Detect which cell encompasses the target text, then output its (X, Y) center coordinate. 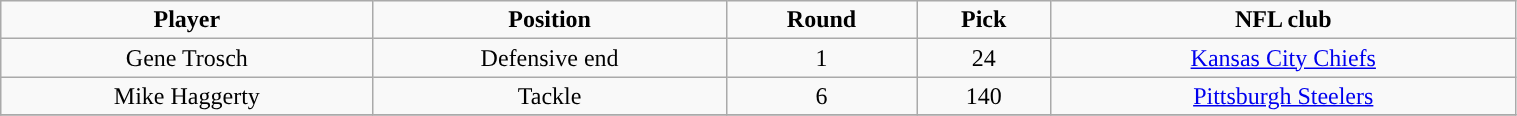
NFL club (1283, 20)
Pick (984, 20)
Player (187, 20)
Kansas City Chiefs (1283, 58)
140 (984, 96)
6 (822, 96)
Position (550, 20)
1 (822, 58)
Pittsburgh Steelers (1283, 96)
Gene Trosch (187, 58)
Mike Haggerty (187, 96)
Defensive end (550, 58)
24 (984, 58)
Round (822, 20)
Tackle (550, 96)
